Scan for the cell matching the given text and deliver its (x, y) coordinate at center. 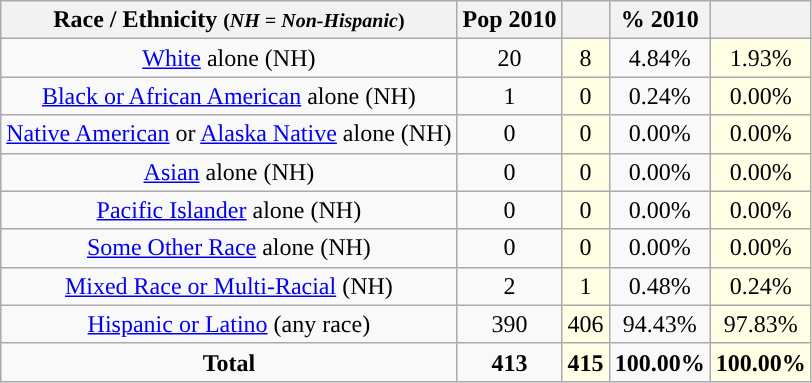
8 (586, 58)
Black or African American alone (NH) (229, 96)
415 (586, 362)
2 (510, 286)
1.93% (760, 58)
Pacific Islander alone (NH) (229, 210)
97.83% (760, 324)
Some Other Race alone (NH) (229, 248)
406 (586, 324)
Hispanic or Latino (any race) (229, 324)
4.84% (660, 58)
% 2010 (660, 20)
0.48% (660, 286)
Mixed Race or Multi-Racial (NH) (229, 286)
Asian alone (NH) (229, 172)
Pop 2010 (510, 20)
White alone (NH) (229, 58)
390 (510, 324)
Total (229, 362)
Race / Ethnicity (NH = Non-Hispanic) (229, 20)
20 (510, 58)
94.43% (660, 324)
413 (510, 362)
Native American or Alaska Native alone (NH) (229, 134)
